Return (x, y) of the center of cell containing provided text 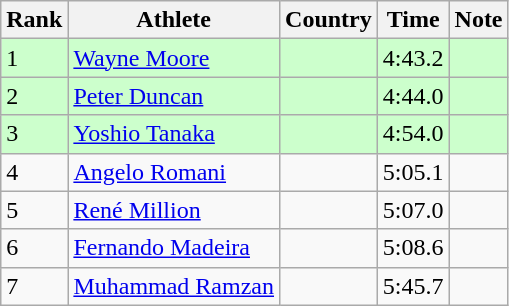
Athlete (174, 20)
1 (34, 58)
Angelo Romani (174, 172)
2 (34, 96)
5:08.6 (413, 248)
5:45.7 (413, 286)
Note (478, 20)
Wayne Moore (174, 58)
Country (329, 20)
5:05.1 (413, 172)
3 (34, 134)
7 (34, 286)
4 (34, 172)
Time (413, 20)
4:43.2 (413, 58)
5 (34, 210)
Peter Duncan (174, 96)
Fernando Madeira (174, 248)
4:54.0 (413, 134)
4:44.0 (413, 96)
Rank (34, 20)
Muhammad Ramzan (174, 286)
5:07.0 (413, 210)
6 (34, 248)
René Million (174, 210)
Yoshio Tanaka (174, 134)
